Return [x, y] of the center of cell containing provided text 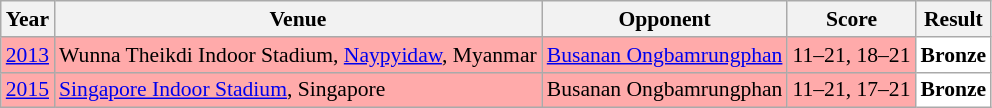
11–21, 18–21 [851, 55]
Result [954, 19]
11–21, 17–21 [851, 90]
Singapore Indoor Stadium, Singapore [298, 90]
Venue [298, 19]
Score [851, 19]
Year [28, 19]
Wunna Theikdi Indoor Stadium, Naypyidaw, Myanmar [298, 55]
2015 [28, 90]
Opponent [665, 19]
2013 [28, 55]
